Provide the [x, y] coordinate of the cell's center where the given text is located.  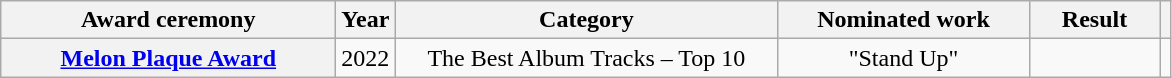
The Best Album Tracks – Top 10 [586, 58]
Category [586, 20]
Year [366, 20]
Result [1094, 20]
2022 [366, 58]
Award ceremony [168, 20]
Melon Plaque Award [168, 58]
Nominated work [904, 20]
"Stand Up" [904, 58]
